Search for the cell housing the specified text and yield its [X, Y] center coordinate. 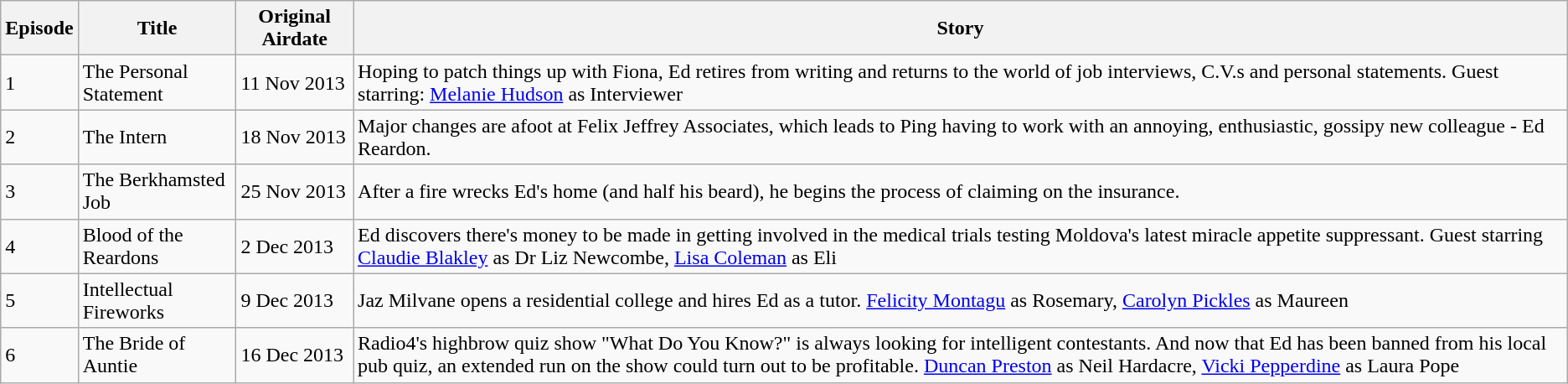
Blood of the Reardons [157, 246]
1 [39, 82]
Story [961, 29]
2 Dec 2013 [295, 246]
Intellectual Fireworks [157, 300]
5 [39, 300]
6 [39, 355]
3 [39, 191]
4 [39, 246]
2 [39, 138]
16 Dec 2013 [295, 355]
The Berkhamsted Job [157, 191]
The Bride of Auntie [157, 355]
25 Nov 2013 [295, 191]
The Personal Statement [157, 82]
18 Nov 2013 [295, 138]
9 Dec 2013 [295, 300]
Original Airdate [295, 29]
Episode [39, 29]
11 Nov 2013 [295, 82]
After a fire wrecks Ed's home (and half his beard), he begins the process of claiming on the insurance. [961, 191]
The Intern [157, 138]
Title [157, 29]
Jaz Milvane opens a residential college and hires Ed as a tutor. Felicity Montagu as Rosemary, Carolyn Pickles as Maureen [961, 300]
